From the cell containing the given text, extract its center point as [X, Y] coordinate. 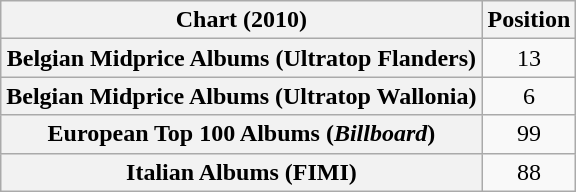
88 [529, 172]
Belgian Midprice Albums (Ultratop Flanders) [242, 58]
99 [529, 134]
European Top 100 Albums (Billboard) [242, 134]
Position [529, 20]
6 [529, 96]
13 [529, 58]
Italian Albums (FIMI) [242, 172]
Chart (2010) [242, 20]
Belgian Midprice Albums (Ultratop Wallonia) [242, 96]
